Scan for the cell matching the given text and deliver its [X, Y] coordinate at center. 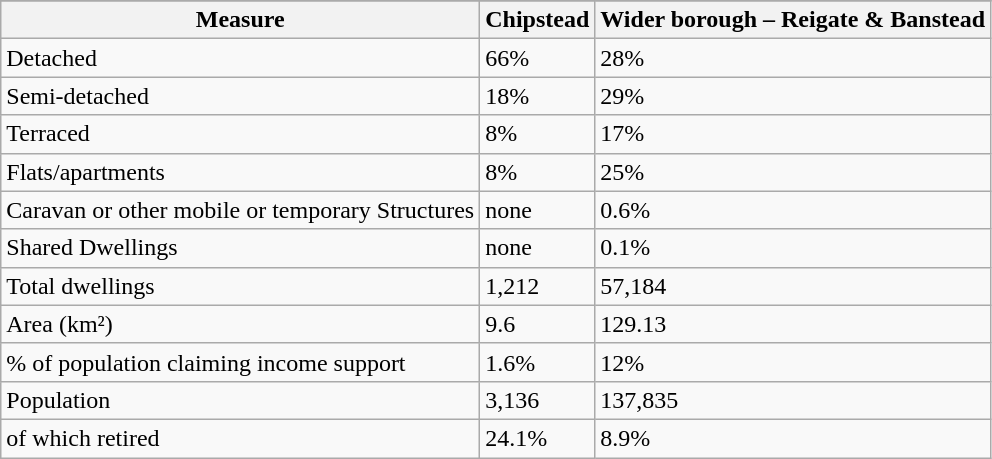
17% [793, 134]
Chipstead [538, 20]
18% [538, 96]
Detached [240, 58]
Flats/apartments [240, 172]
Terraced [240, 134]
29% [793, 96]
1,212 [538, 286]
of which retired [240, 438]
28% [793, 58]
Wider borough – Reigate & Banstead [793, 20]
Semi-detached [240, 96]
12% [793, 362]
0.1% [793, 248]
3,136 [538, 400]
66% [538, 58]
25% [793, 172]
Area (km²) [240, 324]
1.6% [538, 362]
% of population claiming income support [240, 362]
129.13 [793, 324]
8.9% [793, 438]
9.6 [538, 324]
Population [240, 400]
57,184 [793, 286]
Total dwellings [240, 286]
0.6% [793, 210]
24.1% [538, 438]
Caravan or other mobile or temporary Structures [240, 210]
137,835 [793, 400]
Shared Dwellings [240, 248]
Measure [240, 20]
